Return [x, y] of the center of cell containing provided text 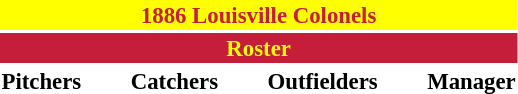
Roster [258, 48]
1886 Louisville Colonels [258, 15]
